Detect which cell encompasses the target text, then output its (X, Y) center coordinate. 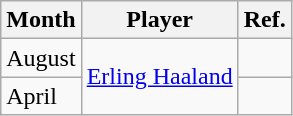
Erling Haaland (160, 77)
April (41, 96)
Player (160, 20)
August (41, 58)
Month (41, 20)
Ref. (264, 20)
